Pinpoint the cell where the given text exists, returning its (X, Y) midpoint coordinate. 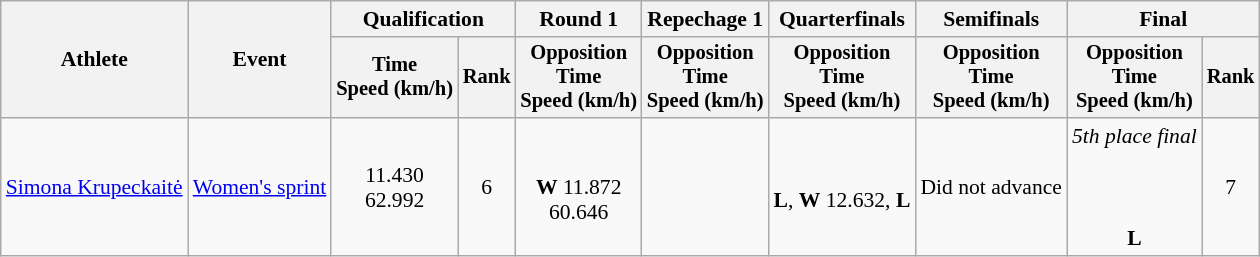
Semifinals (991, 19)
6 (487, 187)
Simona Krupeckaitė (94, 187)
Event (260, 60)
11.43062.992 (394, 187)
Final (1163, 19)
7 (1231, 187)
Round 1 (578, 19)
5th place finalL (1134, 187)
Did not advance (991, 187)
Women's sprint (260, 187)
W 11.87260.646 (578, 187)
Quarterfinals (842, 19)
Athlete (94, 60)
Qualification (423, 19)
Repechage 1 (706, 19)
L, W 12.632, L (842, 187)
TimeSpeed (km/h) (394, 78)
